Locate the cell with the specified text and output its [x, y] center coordinate. 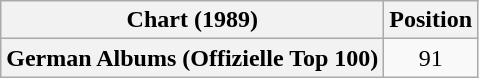
Chart (1989) [192, 20]
German Albums (Offizielle Top 100) [192, 58]
91 [431, 58]
Position [431, 20]
